For the text-containing cell, return its midpoint in [X, Y] coordinate format. 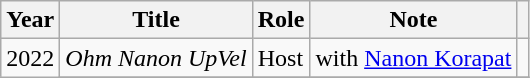
Host [281, 58]
Ohm Nanon UpVel [156, 58]
2022 [30, 58]
with Nanon Korapat [414, 58]
Title [156, 20]
Role [281, 20]
Year [30, 20]
Note [414, 20]
